Capture the cell that displays the provided text and extract its [X, Y] central coordinate. 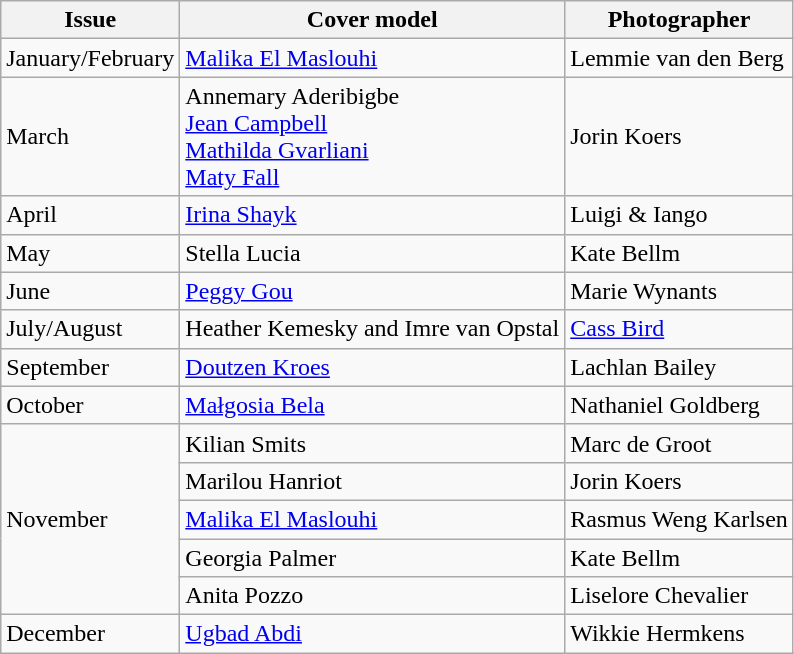
Irina Shayk [372, 215]
April [90, 215]
Lachlan Bailey [680, 367]
Rasmus Weng Karlsen [680, 519]
November [90, 519]
September [90, 367]
Lemmie van den Berg [680, 58]
May [90, 253]
October [90, 405]
Georgia Palmer [372, 557]
Wikkie Hermkens [680, 634]
July/August [90, 329]
Luigi & Iango [680, 215]
Małgosia Bela [372, 405]
December [90, 634]
Marie Wynants [680, 291]
Cass Bird [680, 329]
Marc de Groot [680, 443]
Kilian Smits [372, 443]
Annemary Aderibigbe Jean CampbellMathilda Gvarliani Maty Fall [372, 136]
June [90, 291]
Stella Lucia [372, 253]
March [90, 136]
Heather Kemesky and Imre van Opstal [372, 329]
Liselore Chevalier [680, 596]
Doutzen Kroes [372, 367]
Marilou Hanriot [372, 481]
Issue [90, 20]
Ugbad Abdi [372, 634]
Photographer [680, 20]
Nathaniel Goldberg [680, 405]
January/February [90, 58]
Peggy Gou [372, 291]
Cover model [372, 20]
Anita Pozzo [372, 596]
